Detect which cell encompasses the target text, then output its [x, y] center coordinate. 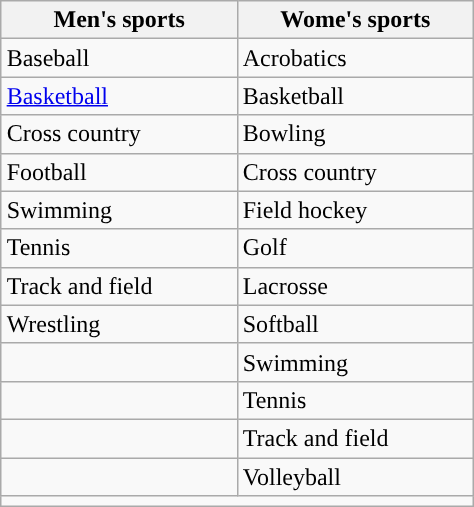
Golf [355, 248]
Acrobatics [355, 58]
Field hockey [355, 210]
Softball [355, 324]
Wrestling [119, 324]
Lacrosse [355, 286]
Wome's sports [355, 20]
Baseball [119, 58]
Bowling [355, 134]
Football [119, 172]
Volleyball [355, 477]
Men's sports [119, 20]
